Locate the cell with the specified text and output its (X, Y) center coordinate. 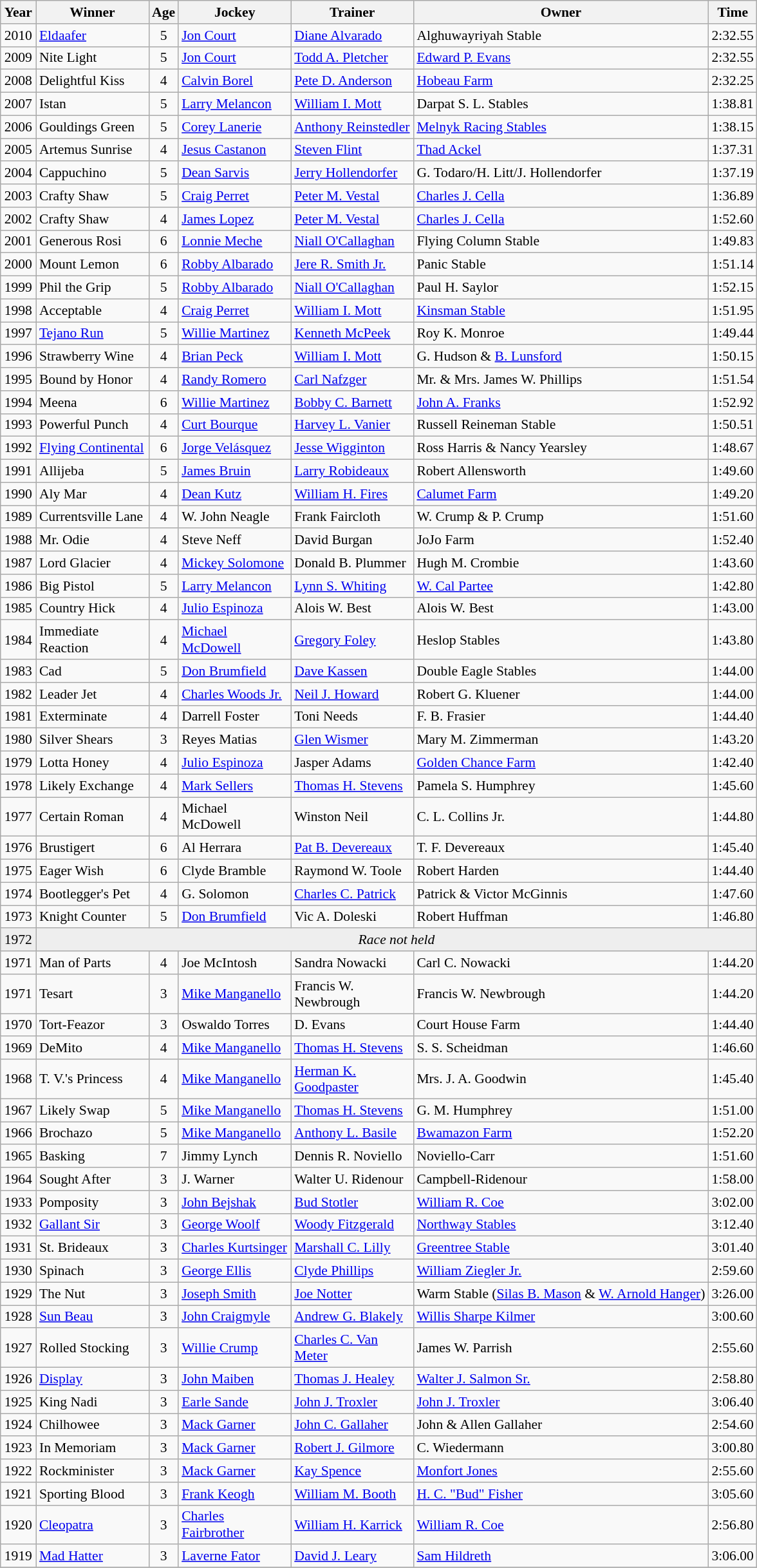
Charles C. Patrick (352, 894)
Robert Harden (561, 871)
1923 (18, 1448)
Noviello-Carr (561, 1157)
1925 (18, 1402)
1985 (18, 609)
Mad Hatter (93, 1556)
1979 (18, 763)
Carl C. Nowacki (561, 963)
Likely Swap (93, 1110)
1:51.54 (733, 379)
1:50.51 (733, 425)
Cleopatra (93, 1525)
1920 (18, 1525)
Delightful Kiss (93, 81)
Dean Kutz (234, 494)
Jesse Wigginton (352, 448)
Jere R. Smith Jr. (352, 265)
Gallant Sir (93, 1225)
1:52.20 (733, 1133)
Sought After (93, 1179)
Cappuchino (93, 173)
Russell Reineman Stable (561, 425)
Jockey (234, 12)
2005 (18, 150)
T. V.'s Princess (93, 1079)
Panic Stable (561, 265)
Lynn S. Whiting (352, 586)
Monfort Jones (561, 1471)
Melnyk Racing Stables (561, 127)
Mickey Solomone (234, 563)
Certain Roman (93, 817)
Anthony L. Basile (352, 1133)
Double Eagle Stables (561, 671)
Larry Robideaux (352, 471)
1984 (18, 640)
G. M. Humphrey (561, 1110)
Likely Exchange (93, 786)
1980 (18, 740)
1972 (18, 940)
St. Brideaux (93, 1248)
Charles Kurtsinger (234, 1248)
Exterminate (93, 717)
3:05.60 (733, 1494)
Brochazo (93, 1133)
1:43.20 (733, 740)
J. Warner (234, 1179)
Meena (93, 402)
Bwamazon Farm (561, 1133)
2007 (18, 104)
Silver Shears (93, 740)
Patrick & Victor McGinnis (561, 894)
Joseph Smith (234, 1294)
Jorge Velásquez (234, 448)
1977 (18, 817)
1988 (18, 540)
1993 (18, 425)
Sun Beau (93, 1317)
2001 (18, 241)
David Burgan (352, 540)
1:46.60 (733, 1048)
Clyde Bramble (234, 871)
2:32.25 (733, 81)
Edward P. Evans (561, 58)
Bud Stotler (352, 1202)
Istan (93, 104)
Ross Harris & Nancy Yearsley (561, 448)
Raymond W. Toole (352, 871)
James Bruin (234, 471)
Gregory Foley (352, 640)
1964 (18, 1179)
2010 (18, 35)
John Craigmyle (234, 1317)
Generous Rosi (93, 241)
Corey Lanerie (234, 127)
Charles C. Van Meter (352, 1348)
Flying Column Stable (561, 241)
Robert Huffman (561, 917)
1927 (18, 1348)
1926 (18, 1379)
Neil J. Howard (352, 694)
John A. Franks (561, 402)
Cad (93, 671)
Steven Flint (352, 150)
3:06.00 (733, 1556)
Steve Neff (234, 540)
1919 (18, 1556)
1:51.95 (733, 310)
1:46.80 (733, 917)
In Memoriam (93, 1448)
W. Crump & P. Crump (561, 517)
Todd A. Pletcher (352, 58)
Brian Peck (234, 357)
1986 (18, 586)
1999 (18, 288)
James W. Parrish (561, 1348)
Acceptable (93, 310)
Rockminister (93, 1471)
Robert Allensworth (561, 471)
1:38.81 (733, 104)
Walter U. Ridenour (352, 1179)
Laverne Fator (234, 1556)
Bound by Honor (93, 379)
D. Evans (352, 1025)
Lord Glacier (93, 563)
1989 (18, 517)
1:52.15 (733, 288)
S. S. Scheidman (561, 1048)
Phil the Grip (93, 288)
James Lopez (234, 219)
Strawberry Wine (93, 357)
Tesart (93, 994)
Oswaldo Torres (234, 1025)
1929 (18, 1294)
John & Allen Gallaher (561, 1425)
1995 (18, 379)
1991 (18, 471)
2004 (18, 173)
Kenneth McPeek (352, 334)
1932 (18, 1225)
Chilhowee (93, 1425)
John Maiben (234, 1379)
1994 (18, 402)
Greentree Stable (561, 1248)
Willis Sharpe Kilmer (561, 1317)
Al Herrara (234, 848)
Jasper Adams (352, 763)
Andrew G. Blakely (352, 1317)
Curt Bourque (234, 425)
Donald B. Plummer (352, 563)
Roy K. Monroe (561, 334)
1:49.20 (733, 494)
Darrell Foster (234, 717)
W. John Neagle (234, 517)
1:45.60 (733, 786)
1:52.60 (733, 219)
Alghuwayriyah Stable (561, 35)
Earle Sande (234, 1402)
1966 (18, 1133)
7 (164, 1157)
3:26.00 (733, 1294)
1976 (18, 848)
2008 (18, 81)
F. B. Frasier (561, 717)
2000 (18, 265)
Warm Stable (Silas B. Mason & W. Arnold Hanger) (561, 1294)
Pomposity (93, 1202)
William M. Booth (352, 1494)
Lonnie Meche (234, 241)
3:00.80 (733, 1448)
Reyes Matias (234, 740)
Basking (93, 1157)
Harvey L. Vanier (352, 425)
G. Solomon (234, 894)
Campbell-Ridenour (561, 1179)
Paul H. Saylor (561, 288)
1931 (18, 1248)
Sandra Nowacki (352, 963)
1968 (18, 1079)
Toni Needs (352, 717)
Brustigert (93, 848)
Flying Continental (93, 448)
Joe McIntosh (234, 963)
2:59.60 (733, 1271)
1:42.80 (733, 586)
George Ellis (234, 1271)
C. Wiedermann (561, 1448)
Artemus Sunrise (93, 150)
Darpat S. L. Stables (561, 104)
1996 (18, 357)
1:49.60 (733, 471)
Big Pistol (93, 586)
William H. Fires (352, 494)
1:43.00 (733, 609)
William H. Karrick (352, 1525)
2003 (18, 196)
Knight Counter (93, 917)
Mr. Odie (93, 540)
1992 (18, 448)
Herman K. Goodpaster (352, 1079)
Age (164, 12)
Tejano Run (93, 334)
3:00.60 (733, 1317)
Northway Stables (561, 1225)
2:58.80 (733, 1379)
Bobby C. Barnett (352, 402)
Trainer (352, 12)
Display (93, 1379)
JoJo Farm (561, 540)
Woody Fitzgerald (352, 1225)
1:42.40 (733, 763)
1:51.00 (733, 1110)
Winner (93, 12)
Frank Faircloth (352, 517)
1:36.89 (733, 196)
Anthony Reinstedler (352, 127)
Jimmy Lynch (234, 1157)
1:47.60 (733, 894)
Court House Farm (561, 1025)
Diane Alvarado (352, 35)
1:38.15 (733, 127)
1970 (18, 1025)
1981 (18, 717)
Thad Ackel (561, 150)
1998 (18, 310)
1983 (18, 671)
Bootlegger's Pet (93, 894)
Willie Crump (234, 1348)
Nite Light (93, 58)
John C. Gallaher (352, 1425)
1:49.44 (733, 334)
2:54.60 (733, 1425)
1982 (18, 694)
W. Cal Partee (561, 586)
Randy Romero (234, 379)
Calvin Borel (234, 81)
Pete D. Anderson (352, 81)
Allijeba (93, 471)
Time (733, 12)
Mount Lemon (93, 265)
Sam Hildreth (561, 1556)
1997 (18, 334)
1:48.67 (733, 448)
Eldaafer (93, 35)
Mr. & Mrs. James W. Phillips (561, 379)
G. Hudson & B. Lunsford (561, 357)
Charles Fairbrother (234, 1525)
Dean Sarvis (234, 173)
3:06.40 (733, 1402)
2002 (18, 219)
1:37.19 (733, 173)
T. F. Devereaux (561, 848)
1973 (18, 917)
1924 (18, 1425)
David J. Leary (352, 1556)
Joe Notter (352, 1294)
1:51.14 (733, 265)
1928 (18, 1317)
Mrs. J. A. Goodwin (561, 1079)
Walter J. Salmon Sr. (561, 1379)
DeMito (93, 1048)
Jesus Castanon (234, 150)
Kay Spence (352, 1471)
Race not held (397, 940)
1:44.80 (733, 817)
Robert J. Gilmore (352, 1448)
Kinsman Stable (561, 310)
H. C. "Bud" Fisher (561, 1494)
Heslop Stables (561, 640)
1987 (18, 563)
Owner (561, 12)
Tort-Feazor (93, 1025)
2:56.80 (733, 1525)
3:01.40 (733, 1248)
C. L. Collins Jr. (561, 817)
Marshall C. Lilly (352, 1248)
Gouldings Green (93, 127)
3:12.40 (733, 1225)
Pat B. Devereaux (352, 848)
Golden Chance Farm (561, 763)
Dennis R. Noviello (352, 1157)
Vic A. Doleski (352, 917)
Powerful Punch (93, 425)
William Ziegler Jr. (561, 1271)
2006 (18, 127)
1930 (18, 1271)
Pamela S. Humphrey (561, 786)
1967 (18, 1110)
1:43.80 (733, 640)
The Nut (93, 1294)
1974 (18, 894)
1:50.15 (733, 357)
Robert G. Kluener (561, 694)
1921 (18, 1494)
Eager Wish (93, 871)
1:52.40 (733, 540)
1:49.83 (733, 241)
Thomas J. Healey (352, 1379)
Lotta Honey (93, 763)
1990 (18, 494)
Carl Nafzger (352, 379)
Leader Jet (93, 694)
1975 (18, 871)
Mary M. Zimmerman (561, 740)
Clyde Phillips (352, 1271)
Man of Parts (93, 963)
1965 (18, 1157)
Year (18, 12)
Charles Woods Jr. (234, 694)
Hobeau Farm (561, 81)
George Woolf (234, 1225)
Dave Kassen (352, 671)
1:52.92 (733, 402)
1:37.31 (733, 150)
Sporting Blood (93, 1494)
1:58.00 (733, 1179)
Country Hick (93, 609)
1922 (18, 1471)
John Bejshak (234, 1202)
G. Todaro/H. Litt/J. Hollendorfer (561, 173)
Aly Mar (93, 494)
1933 (18, 1202)
Calumet Farm (561, 494)
1969 (18, 1048)
Jerry Hollendorfer (352, 173)
Rolled Stocking (93, 1348)
Mark Sellers (234, 786)
King Nadi (93, 1402)
Immediate Reaction (93, 640)
1978 (18, 786)
3:02.00 (733, 1202)
Spinach (93, 1271)
Currentsville Lane (93, 517)
Frank Keogh (234, 1494)
2009 (18, 58)
1:43.60 (733, 563)
Glen Wismer (352, 740)
Winston Neil (352, 817)
Hugh M. Crombie (561, 563)
